Extract the (x, y) coordinate from the center of the cell holding the provided text.  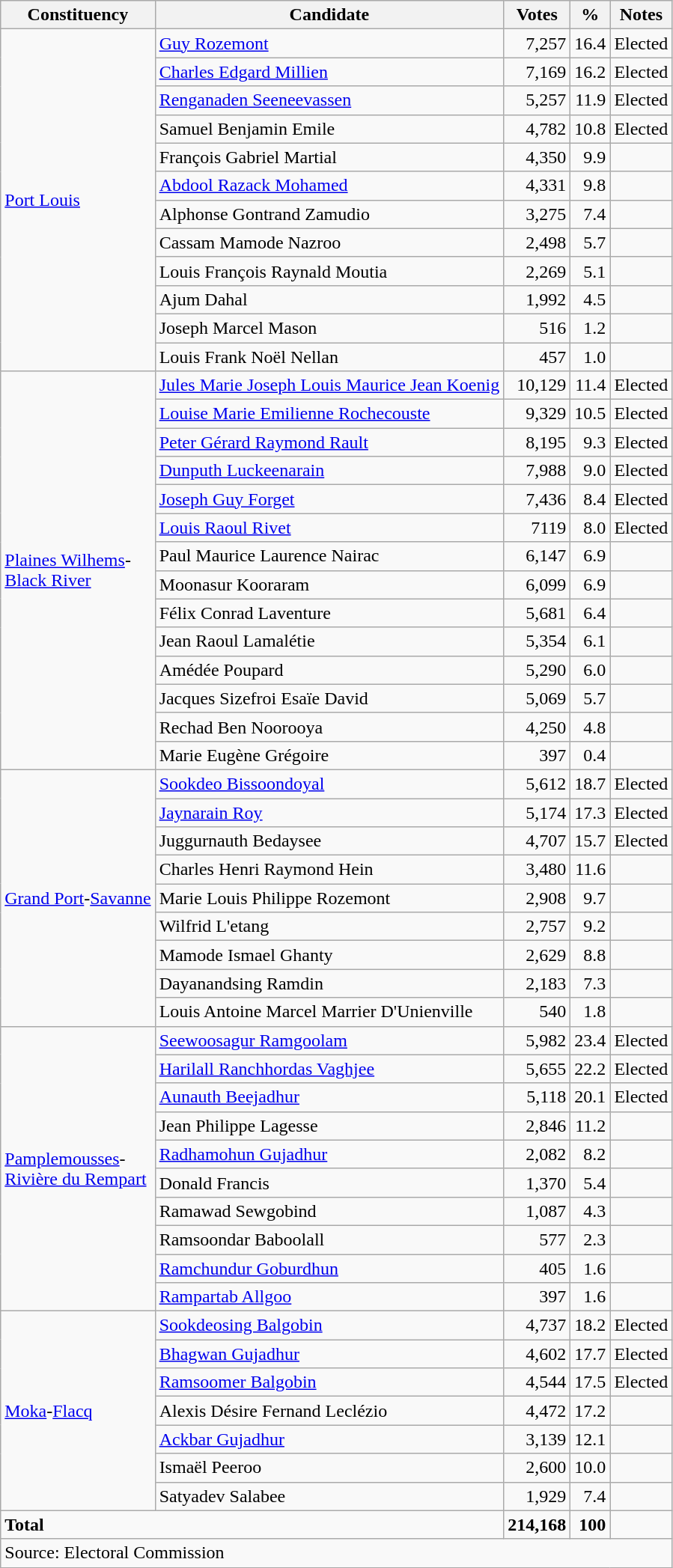
Paul Maurice Laurence Nairac (329, 556)
2,600 (538, 1468)
Alphonse Gontrand Zamudio (329, 214)
4.3 (590, 1211)
6,147 (538, 556)
Rechad Ben Noorooya (329, 727)
9.8 (590, 186)
4.8 (590, 727)
Dunputh Luckeenarain (329, 471)
Louis Raoul Rivet (329, 528)
Ismaël Peeroo (329, 1468)
Pamplemousses-Rivière du Rempart (78, 1169)
Jaynarain Roy (329, 812)
18.2 (590, 1326)
9.9 (590, 157)
4.5 (590, 299)
Jean Philippe Lagesse (329, 1126)
10,129 (538, 385)
5,354 (538, 641)
Grand Port-Savanne (78, 898)
Bhagwan Gujadhur (329, 1354)
2,269 (538, 271)
577 (538, 1239)
7,436 (538, 499)
17.7 (590, 1354)
François Gabriel Martial (329, 157)
405 (538, 1269)
7,169 (538, 72)
15.7 (590, 841)
Mamode Ismael Ghanty (329, 955)
11.2 (590, 1126)
2,183 (538, 983)
1.8 (590, 1012)
4,737 (538, 1326)
Ramchundur Goburdhun (329, 1269)
Seewoosagur Ramgoolam (329, 1040)
Félix Conrad Laventure (329, 613)
9.3 (590, 442)
Joseph Marcel Mason (329, 328)
Jacques Sizefroi Esaïe David (329, 698)
Moka-Flacq (78, 1411)
Alexis Désire Fernand Leclézio (329, 1411)
Guy Rozemont (329, 43)
5.4 (590, 1183)
1.2 (590, 328)
2,757 (538, 927)
540 (538, 1012)
Charles Edgard Millien (329, 72)
4,544 (538, 1382)
3,480 (538, 870)
Wilfrid L'etang (329, 927)
Total (252, 1525)
9,329 (538, 414)
4,602 (538, 1354)
Peter Gérard Raymond Rault (329, 442)
11.4 (590, 385)
100 (590, 1525)
8.4 (590, 499)
Marie Eugène Grégoire (329, 755)
6.4 (590, 613)
2,908 (538, 898)
6,099 (538, 585)
Renganaden Seeneevassen (329, 100)
Ramsoondar Baboolall (329, 1239)
Candidate (329, 15)
Ackbar Gujadhur (329, 1439)
Constituency (78, 15)
Notes (641, 15)
Moonasur Kooraram (329, 585)
12.1 (590, 1439)
16.4 (590, 43)
2,629 (538, 955)
457 (538, 357)
7.3 (590, 983)
11.9 (590, 100)
5,612 (538, 784)
7,988 (538, 471)
Ajum Dahal (329, 299)
Ramsoomer Balgobin (329, 1382)
Joseph Guy Forget (329, 499)
16.2 (590, 72)
8.8 (590, 955)
0.4 (590, 755)
9.2 (590, 927)
Plaines Wilhems-Black River (78, 570)
6.1 (590, 641)
7,257 (538, 43)
17.3 (590, 812)
9.0 (590, 471)
1,370 (538, 1183)
Satyadev Salabee (329, 1496)
10.8 (590, 129)
516 (538, 328)
Harilall Ranchhordas Vaghjee (329, 1069)
23.4 (590, 1040)
2,498 (538, 242)
4,707 (538, 841)
2,082 (538, 1154)
Ramawad Sewgobind (329, 1211)
5,174 (538, 812)
Louis Antoine Marcel Marrier D'Unienville (329, 1012)
Rampartab Allgoo (329, 1297)
2,846 (538, 1126)
4,782 (538, 129)
Samuel Benjamin Emile (329, 129)
Aunauth Beejadhur (329, 1097)
5,982 (538, 1040)
4,250 (538, 727)
11.6 (590, 870)
Jules Marie Joseph Louis Maurice Jean Koenig (329, 385)
5,655 (538, 1069)
Marie Louis Philippe Rozemont (329, 898)
5,257 (538, 100)
Abdool Razack Mohamed (329, 186)
20.1 (590, 1097)
Jean Raoul Lamalétie (329, 641)
8.0 (590, 528)
Cassam Mamode Nazroo (329, 242)
4,472 (538, 1411)
5,681 (538, 613)
4,350 (538, 157)
1,992 (538, 299)
Sookdeosing Balgobin (329, 1326)
3,139 (538, 1439)
5,069 (538, 698)
Louis Frank Noël Nellan (329, 357)
Amédée Poupard (329, 670)
10.0 (590, 1468)
Charles Henri Raymond Hein (329, 870)
10.5 (590, 414)
17.5 (590, 1382)
Port Louis (78, 201)
18.7 (590, 784)
8,195 (538, 442)
Sookdeo Bissoondoyal (329, 784)
5.1 (590, 271)
3,275 (538, 214)
Dayanandsing Ramdin (329, 983)
Radhamohun Gujadhur (329, 1154)
6.0 (590, 670)
% (590, 15)
1,087 (538, 1211)
8.2 (590, 1154)
5,290 (538, 670)
Juggurnauth Bedaysee (329, 841)
1.0 (590, 357)
17.2 (590, 1411)
Louis François Raynald Moutia (329, 271)
5,118 (538, 1097)
22.2 (590, 1069)
Louise Marie Emilienne Rochecouste (329, 414)
214,168 (538, 1525)
7119 (538, 528)
2.3 (590, 1239)
Source: Electoral Commission (337, 1553)
Donald Francis (329, 1183)
1,929 (538, 1496)
Votes (538, 15)
4,331 (538, 186)
9.7 (590, 898)
